For the text-containing cell, return its midpoint in [X, Y] coordinate format. 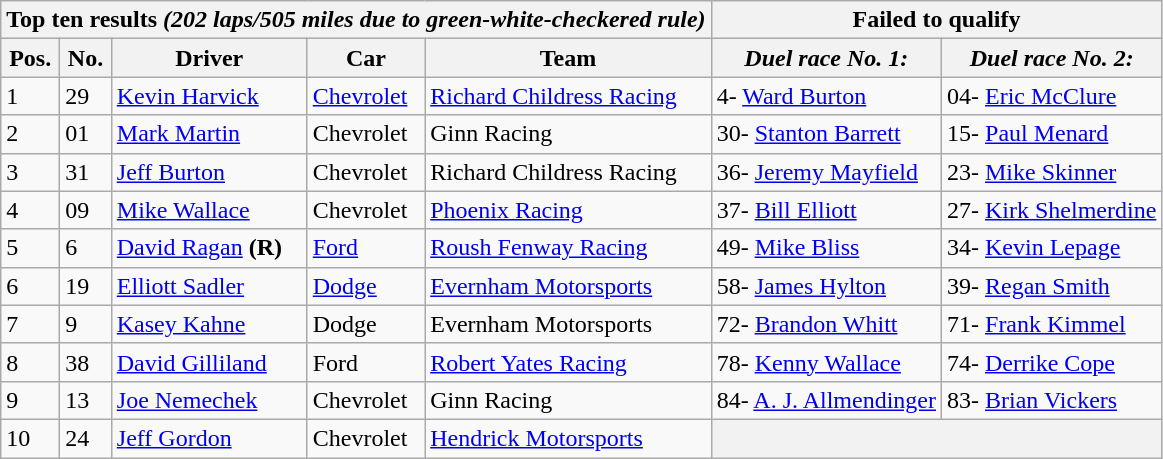
74- Derrike Cope [1052, 362]
04- Eric McClure [1052, 96]
Failed to qualify [936, 20]
4- Ward Burton [826, 96]
15- Paul Menard [1052, 134]
Robert Yates Racing [568, 362]
58- James Hylton [826, 286]
30- Stanton Barrett [826, 134]
4 [30, 210]
Hendrick Motorsports [568, 438]
Mark Martin [209, 134]
Kevin Harvick [209, 96]
Kasey Kahne [209, 324]
3 [30, 172]
Duel race No. 1: [826, 58]
13 [86, 400]
2 [30, 134]
01 [86, 134]
Top ten results (202 laps/505 miles due to green-white-checkered rule) [356, 20]
31 [86, 172]
49- Mike Bliss [826, 248]
Jeff Burton [209, 172]
39- Regan Smith [1052, 286]
Mike Wallace [209, 210]
Car [366, 58]
Phoenix Racing [568, 210]
19 [86, 286]
David Ragan (R) [209, 248]
Duel race No. 2: [1052, 58]
24 [86, 438]
10 [30, 438]
71- Frank Kimmel [1052, 324]
83- Brian Vickers [1052, 400]
34- Kevin Lepage [1052, 248]
23- Mike Skinner [1052, 172]
84- A. J. Allmendinger [826, 400]
5 [30, 248]
78- Kenny Wallace [826, 362]
8 [30, 362]
38 [86, 362]
Jeff Gordon [209, 438]
29 [86, 96]
Pos. [30, 58]
Elliott Sadler [209, 286]
27- Kirk Shelmerdine [1052, 210]
7 [30, 324]
Roush Fenway Racing [568, 248]
37- Bill Elliott [826, 210]
1 [30, 96]
Joe Nemechek [209, 400]
David Gilliland [209, 362]
Driver [209, 58]
09 [86, 210]
36- Jeremy Mayfield [826, 172]
Team [568, 58]
No. [86, 58]
72- Brandon Whitt [826, 324]
